Locate the cell with the specified text and output its (X, Y) center coordinate. 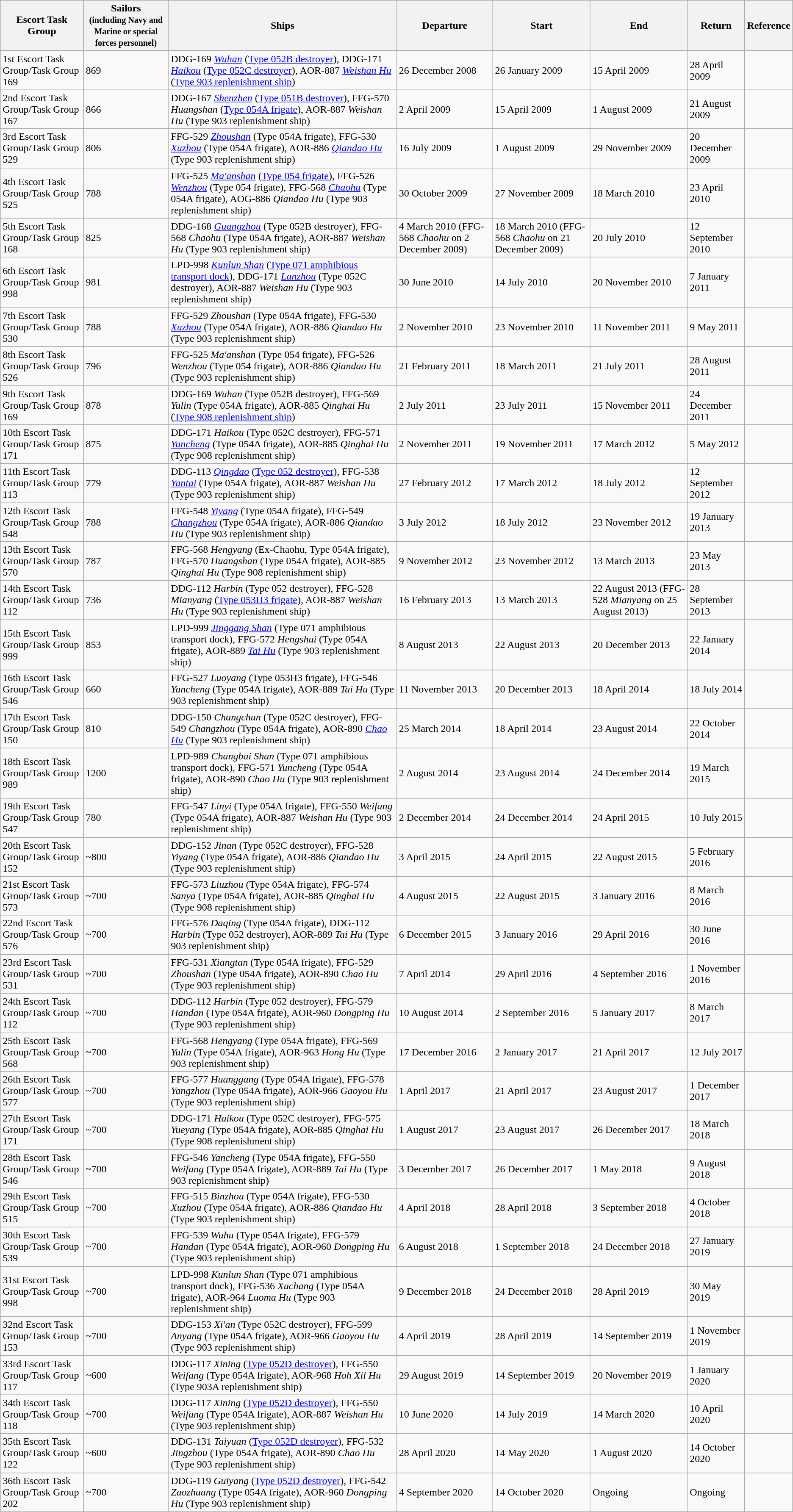
28th Escort Task Group/Task Group 546 (42, 1169)
8 March 2016 (716, 896)
FFG-539 Wuhu (Type 054A frigate), FFG-579 Handan (Type 054A frigate), AOR-960 Dongping Hu (Type 903 replenishment ship) (283, 1247)
28 August 2011 (716, 366)
36th Escort Task Group/Task Group 202 (42, 1492)
30 June 2016 (716, 935)
4 September 2020 (445, 1492)
14 July 2019 (541, 1414)
FFG-547 Linyi (Type 054A frigate), FFG-550 Weifang (Type 054A frigate), AOR-887 Weishan Hu (Type 903 replenishment ship) (283, 818)
DDG-168 Guangzhou (Type 052B destroyer), FFG-568 Chaohu (Type 054A frigate), AOR-887 Weishan Hu (Type 903 replenishment ship) (283, 238)
11th Escort Task Group/Task Group 113 (42, 483)
18 July 2014 (716, 690)
4 September 2016 (639, 974)
2 July 2011 (445, 405)
17th Escort Task Group/Task Group 150 (42, 728)
FFG-531 Xiangtan (Type 054A frigate), FFG-529 Zhoushan (Type 054A frigate), AOR-890 Chao Hu (Type 903 replenishment ship) (283, 974)
33rd Escort Task Group/Task Group 117 (42, 1375)
Escort Task Group (42, 25)
10 April 2020 (716, 1414)
26 January 2009 (541, 70)
Ships (283, 25)
3 December 2017 (445, 1169)
DDG-169 Wuhan (Type 052B destroyer), DDG-171 Haikou (Type 052C destroyer), AOR-887 Weishan Hu (Type 903 replenishment ship) (283, 70)
22 October 2014 (716, 728)
32nd Escort Task Group/Task Group 153 (42, 1336)
7 April 2014 (445, 974)
878 (126, 405)
4 April 2018 (445, 1208)
16 July 2009 (445, 148)
FFG-576 Daqing (Type 054A frigate), DDG-112 Harbin (Type 052 destroyer), AOR-889 Tai Hu (Type 903 replenishment ship) (283, 935)
LPD-999 Jinggang Shan (Type 071 amphibious transport dock), FFG-572 Hengshui (Type 054A frigate), AOR-889 Tai Hu (Type 903 replenishment ship) (283, 645)
23 July 2011 (541, 405)
3 July 2012 (445, 522)
28 April 2009 (716, 70)
3rd Escort Task Group/Task Group 529 (42, 148)
10 June 2020 (445, 1414)
21 August 2009 (716, 109)
21st Escort Task Group/Task Group 573 (42, 896)
9th Escort Task Group/Task Group 169 (42, 405)
1 January 2020 (716, 1375)
18 March 2010 (639, 193)
1 November 2016 (716, 974)
DDG-119 Guiyang (Type 052D destroyer), FFG-542 Zaozhuang (Type 054A frigate), AOR-960 Dongping Hu (Type 903 replenishment ship) (283, 1492)
Reference (768, 25)
20 December 2009 (716, 148)
30th Escort Task Group/Task Group 539 (42, 1247)
23 November 2010 (541, 327)
29th Escort Task Group/Task Group 515 (42, 1208)
10th Escort Task Group/Task Group 171 (42, 444)
6 December 2015 (445, 935)
8 March 2017 (716, 1013)
660 (126, 690)
28 April 2018 (541, 1208)
12 September 2012 (716, 483)
9 December 2018 (445, 1292)
End (639, 25)
14 July 2010 (541, 282)
20 November 2010 (639, 282)
FFG-573 Liuzhou (Type 054A frigate), FFG-574 Sanya (Type 054A frigate), AOR-885 Qinghai Hu (Type 908 replenishment ship) (283, 896)
20th Escort Task Group/Task Group 152 (42, 857)
7 January 2011 (716, 282)
853 (126, 645)
30 October 2009 (445, 193)
12 July 2017 (716, 1052)
10 July 2015 (716, 818)
19th Escort Task Group/Task Group 547 (42, 818)
4 March 2010 (FFG-568 Chaohu on 2 December 2009) (445, 238)
11 November 2011 (639, 327)
9 November 2012 (445, 561)
20 November 2019 (639, 1375)
18 March 2011 (541, 366)
3 September 2018 (639, 1208)
806 (126, 148)
5 January 2017 (639, 1013)
26th Escort Task Group/Task Group 577 (42, 1091)
16 February 2013 (445, 600)
981 (126, 282)
6 August 2018 (445, 1247)
866 (126, 109)
1 April 2017 (445, 1091)
1200 (126, 773)
14 May 2020 (541, 1453)
24th Escort Task Group/Task Group 112 (42, 1013)
DDG-171 Haikou (Type 052C destroyer), FFG-575 Yueyang (Type 054A frigate), AOR-885 Qinghai Hu (Type 908 replenishment ship) (283, 1130)
5 February 2016 (716, 857)
4 August 2015 (445, 896)
18 March 2010 (FFG-568 Chaohu on 21 December 2009) (541, 238)
Return (716, 25)
22 August 2013 (FFG-528 Mianyang on 25 August 2013) (639, 600)
10 August 2014 (445, 1013)
FFG-527 Luoyang (Type 053H3 frigate), FFG-546 Yancheng (Type 054A frigate), AOR-889 Tai Hu (Type 903 replenishment ship) (283, 690)
2 April 2009 (445, 109)
DDG-167 Shenzhen (Type 051B destroyer), FFG-570 Huangshan (Type 054A frigate), AOR-887 Weishan Hu (Type 903 replenishment ship) (283, 109)
19 November 2011 (541, 444)
1 December 2017 (716, 1091)
DDG-131 Taiyuan (Type 052D destroyer), FFG-532 Jingzhou (Type 054A frigate), AOR-890 Chao Hu (Type 903 replenishment ship) (283, 1453)
DDG-152 Jinan (Type 052C destroyer), FFG-528 Yiyang (Type 054A frigate), AOR-886 Qiandao Hu (Type 903 replenishment ship) (283, 857)
4 October 2018 (716, 1208)
11 November 2013 (445, 690)
25 March 2014 (445, 728)
825 (126, 238)
15th Escort Task Group/Task Group 999 (42, 645)
30 May 2019 (716, 1292)
FFG-515 Binzhou (Type 054A frigate), FFG-530 Xuzhou (Type 054A frigate), AOR-886 Qiandao Hu (Type 903 replenishment ship) (283, 1208)
1 November 2019 (716, 1336)
23 May 2013 (716, 561)
Sailors (including Navy and Marine or special forces personnel) (126, 25)
810 (126, 728)
4 April 2019 (445, 1336)
LPD-998 Kunlun Shan (Type 071 amphibious transport dock), DDG-171 Lanzhou (Type 052C destroyer), AOR-887 Weishan Hu (Type 903 replenishment ship) (283, 282)
779 (126, 483)
12 September 2010 (716, 238)
12th Escort Task Group/Task Group 548 (42, 522)
FFG-548 Yiyang (Type 054A frigate), FFG-549 Changzhou (Type 054A frigate), AOR-886 Qiandao Hu (Type 903 replenishment ship) (283, 522)
FFG-525 Ma'anshan (Type 054 frigate), FFG-526 Wenzhou (Type 054 frigate), AOR-886 Qiandao Hu (Type 903 replenishment ship) (283, 366)
17 December 2016 (445, 1052)
FFG-546 Yancheng (Type 054A frigate), FFG-550 Weifang (Type 054A frigate), AOR-889 Tai Hu (Type 903 replenishment ship) (283, 1169)
22 August 2013 (541, 645)
27 November 2009 (541, 193)
2nd Escort Task Group/Task Group 167 (42, 109)
5 May 2012 (716, 444)
DDG-150 Changchun (Type 052C destroyer), FFG-549 Changzhou (Type 054A frigate), AOR-890 Chao Hu (Type 903 replenishment ship) (283, 728)
Departure (445, 25)
2 November 2010 (445, 327)
27th Escort Task Group/Task Group 171 (42, 1130)
20 July 2010 (639, 238)
DDG-112 Harbin (Type 052 destroyer), FFG-579 Handan (Type 054A frigate), AOR-960 Dongping Hu (Type 903 replenishment ship) (283, 1013)
34th Escort Task Group/Task Group 118 (42, 1414)
1 May 2018 (639, 1169)
DDG-117 Xining (Type 052D destroyer), FFG-550 Weifang (Type 054A frigate), AOR-887 Weishan Hu (Type 903 replenishment ship) (283, 1414)
~800 (126, 857)
28 April 2020 (445, 1453)
28 September 2013 (716, 600)
DDG-171 Haikou (Type 052C destroyer), FFG-571 Yuncheng (Type 054A frigate), AOR-885 Qinghai Hu (Type 908 replenishment ship) (283, 444)
DDG-153 Xi'an (Type 052C destroyer), FFG-599 Anyang (Type 054A frigate), AOR-966 Gaoyou Hu (Type 903 replenishment ship) (283, 1336)
Start (541, 25)
31st Escort Task Group/Task Group 998 (42, 1292)
FFG-568 Hengyang (Ex-Chaohu, Type 054A frigate), FFG-570 Huangshan (Type 054A frigate), AOR-885 Qinghai Hu (Type 908 replenishment ship) (283, 561)
1 August 2017 (445, 1130)
21 February 2011 (445, 366)
1 September 2018 (541, 1247)
18 March 2018 (716, 1130)
16th Escort Task Group/Task Group 546 (42, 690)
DDG-117 Xining (Type 052D destroyer), FFG-550 Weifang (Type 054A frigate), AOR-968 Hoh Xil Hu (Type 903A replenishment ship) (283, 1375)
DDG-113 Qingdao (Type 052 destroyer), FFG-538 Yantai (Type 054A frigate), AOR-887 Weishan Hu (Type 903 replenishment ship) (283, 483)
19 March 2015 (716, 773)
2 November 2011 (445, 444)
22 January 2014 (716, 645)
4th Escort Task Group/Task Group 525 (42, 193)
29 November 2009 (639, 148)
35th Escort Task Group/Task Group 122 (42, 1453)
LPD-989 Changbai Shan (Type 071 amphibious transport dock), FFG-571 Yuncheng (Type 054A frigate), AOR-890 Chao Hu (Type 903 replenishment ship) (283, 773)
23rd Escort Task Group/Task Group 531 (42, 974)
27 January 2019 (716, 1247)
DDG-112 Harbin (Type 052 destroyer), FFG-528 Mianyang (Type 053H3 frigate), AOR-887 Weishan Hu (Type 903 replenishment ship) (283, 600)
21 July 2011 (639, 366)
2 August 2014 (445, 773)
9 May 2011 (716, 327)
18th Escort Task Group/Task Group 989 (42, 773)
1st Escort Task Group/Task Group 169 (42, 70)
22nd Escort Task Group/Task Group 576 (42, 935)
19 January 2013 (716, 522)
FFG-568 Hengyang (Type 054A frigate), FFG-569 Yulin (Type 054A frigate), AOR-963 Hong Hu (Type 903 replenishment ship) (283, 1052)
8 August 2013 (445, 645)
29 August 2019 (445, 1375)
875 (126, 444)
8th Escort Task Group/Task Group 526 (42, 366)
26 December 2008 (445, 70)
24 December 2011 (716, 405)
15 November 2011 (639, 405)
796 (126, 366)
13th Escort Task Group/Task Group 570 (42, 561)
780 (126, 818)
787 (126, 561)
23 April 2010 (716, 193)
869 (126, 70)
736 (126, 600)
LPD-998 Kunlun Shan (Type 071 amphibious transport dock), FFG-536 Xuchang (Type 054A frigate), AOR-964 Luoma Hu (Type 903 replenishment ship) (283, 1292)
2 September 2016 (541, 1013)
FFG-577 Huanggang (Type 054A frigate), FFG-578 Yangzhou (Type 054A frigate), AOR-966 Gaoyou Hu (Type 903 replenishment ship) (283, 1091)
6th Escort Task Group/Task Group 998 (42, 282)
30 June 2010 (445, 282)
2 December 2014 (445, 818)
3 April 2015 (445, 857)
25th Escort Task Group/Task Group 568 (42, 1052)
14th Escort Task Group/Task Group 112 (42, 600)
9 August 2018 (716, 1169)
1 August 2020 (639, 1453)
DDG-169 Wuhan (Type 052B destroyer), FFG-569 Yulin (Type 054A frigate), AOR-885 Qinghai Hu (Type 908 replenishment ship) (283, 405)
7th Escort Task Group/Task Group 530 (42, 327)
27 February 2012 (445, 483)
5th Escort Task Group/Task Group 168 (42, 238)
2 January 2017 (541, 1052)
14 March 2020 (639, 1414)
